Scan for the cell matching the given text and deliver its (x, y) coordinate at center. 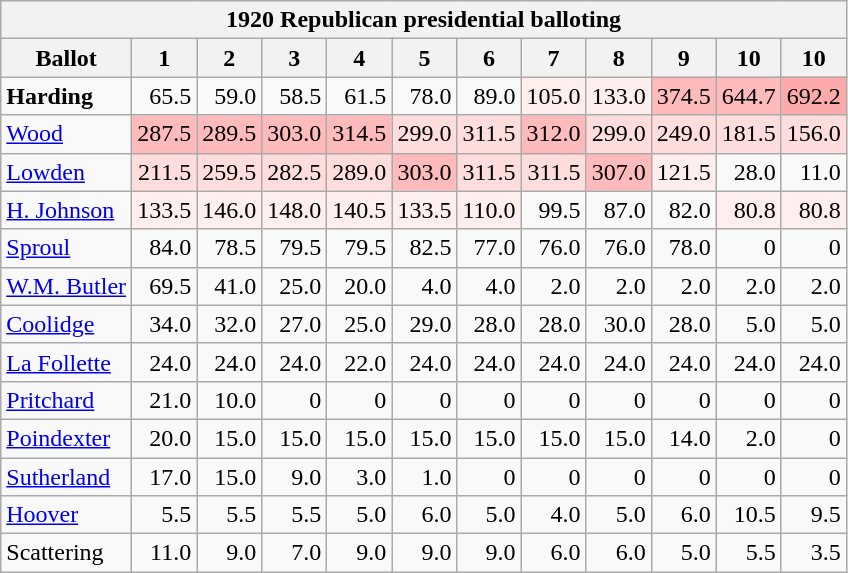
289.0 (360, 172)
89.0 (489, 96)
La Follette (66, 362)
Ballot (66, 58)
77.0 (489, 248)
1.0 (424, 477)
287.5 (164, 134)
4 (360, 58)
Hoover (66, 515)
Lowden (66, 172)
17.0 (164, 477)
2 (230, 58)
1920 Republican presidential balloting (424, 20)
32.0 (230, 324)
30.0 (618, 324)
82.0 (684, 210)
87.0 (618, 210)
140.5 (360, 210)
27.0 (294, 324)
Pritchard (66, 400)
1 (164, 58)
133.0 (618, 96)
7 (554, 58)
105.0 (554, 96)
59.0 (230, 96)
H. Johnson (66, 210)
181.5 (748, 134)
3 (294, 58)
Harding (66, 96)
692.2 (814, 96)
249.0 (684, 134)
Sutherland (66, 477)
259.5 (230, 172)
41.0 (230, 286)
282.5 (294, 172)
7.0 (294, 553)
6 (489, 58)
10.0 (230, 400)
289.5 (230, 134)
211.5 (164, 172)
10.5 (748, 515)
29.0 (424, 324)
22.0 (360, 362)
9 (684, 58)
61.5 (360, 96)
65.5 (164, 96)
5 (424, 58)
14.0 (684, 438)
W.M. Butler (66, 286)
84.0 (164, 248)
307.0 (618, 172)
78.5 (230, 248)
21.0 (164, 400)
Poindexter (66, 438)
34.0 (164, 324)
121.5 (684, 172)
110.0 (489, 210)
99.5 (554, 210)
314.5 (360, 134)
Coolidge (66, 324)
374.5 (684, 96)
8 (618, 58)
69.5 (164, 286)
82.5 (424, 248)
148.0 (294, 210)
312.0 (554, 134)
156.0 (814, 134)
Wood (66, 134)
58.5 (294, 96)
3.5 (814, 553)
Sproul (66, 248)
146.0 (230, 210)
Scattering (66, 553)
9.5 (814, 515)
3.0 (360, 477)
644.7 (748, 96)
